Return (x, y) of the center of cell containing provided text 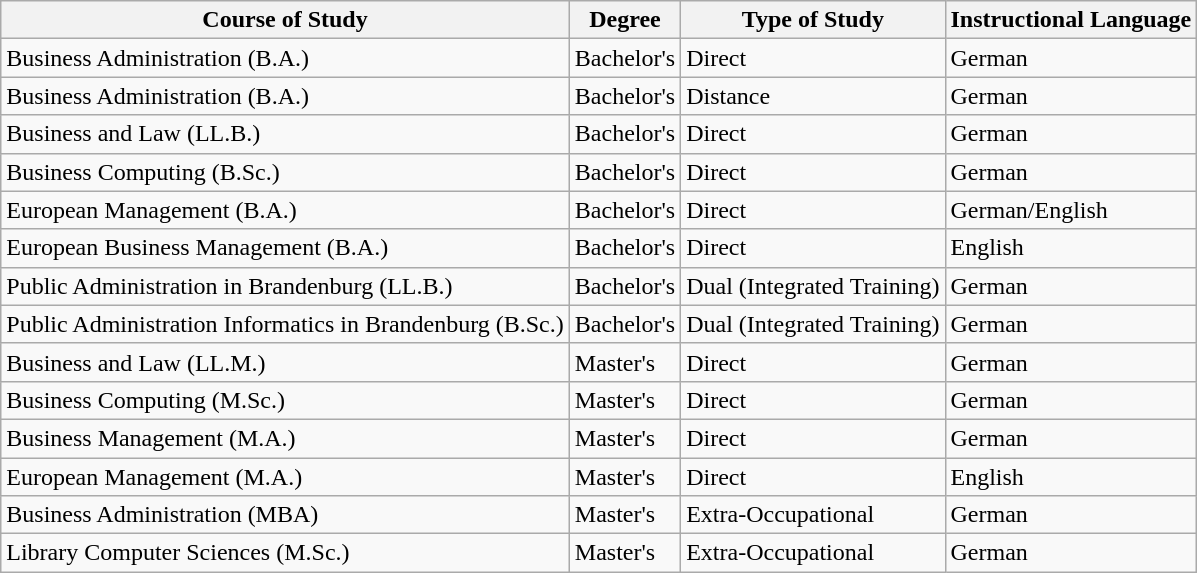
Library Computer Sciences (M.Sc.) (286, 553)
Business Management (M.A.) (286, 438)
Business and Law (LL.B.) (286, 134)
European Business Management (B.A.) (286, 248)
Public Administration Informatics in Brandenburg (B.Sc.) (286, 324)
Course of Study (286, 20)
German/English (1071, 210)
Business Computing (B.Sc.) (286, 172)
Instructional Language (1071, 20)
Type of Study (813, 20)
European Management (M.A.) (286, 477)
Business Computing (M.Sc.) (286, 400)
Public Administration in Brandenburg (LL.B.) (286, 286)
Distance (813, 96)
Degree (624, 20)
Business and Law (LL.M.) (286, 362)
Business Administration (MBA) (286, 515)
European Management (B.A.) (286, 210)
